Determine the (x, y) coordinate at the center of the cell enclosing the given text.  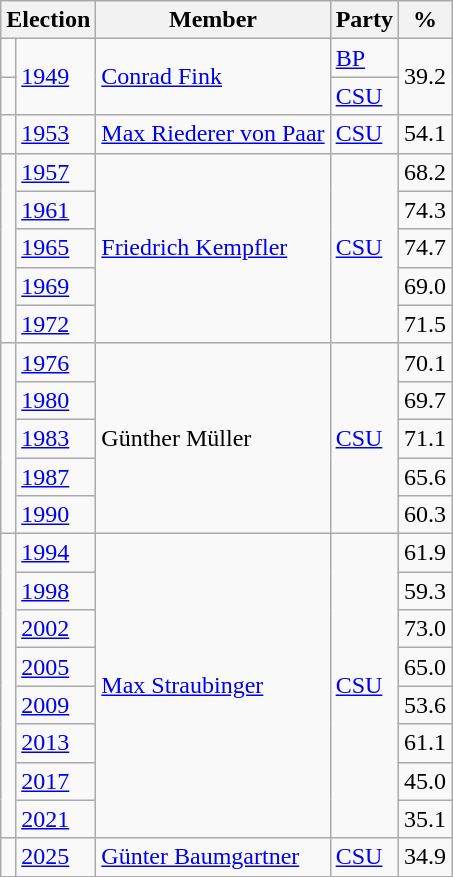
2005 (56, 667)
45.0 (426, 781)
Günther Müller (213, 438)
1983 (56, 438)
74.7 (426, 248)
54.1 (426, 134)
73.0 (426, 629)
2013 (56, 743)
1976 (56, 362)
Party (364, 20)
1957 (56, 172)
71.1 (426, 438)
1965 (56, 248)
1953 (56, 134)
% (426, 20)
1969 (56, 286)
61.1 (426, 743)
1994 (56, 553)
53.6 (426, 705)
2021 (56, 819)
Election (48, 20)
Günter Baumgartner (213, 857)
Conrad Fink (213, 77)
35.1 (426, 819)
Friedrich Kempfler (213, 248)
Member (213, 20)
68.2 (426, 172)
1987 (56, 477)
1990 (56, 515)
69.0 (426, 286)
1949 (56, 77)
1998 (56, 591)
1980 (56, 400)
Max Straubinger (213, 686)
71.5 (426, 324)
65.0 (426, 667)
65.6 (426, 477)
1972 (56, 324)
2002 (56, 629)
2017 (56, 781)
34.9 (426, 857)
74.3 (426, 210)
1961 (56, 210)
2009 (56, 705)
61.9 (426, 553)
70.1 (426, 362)
Max Riederer von Paar (213, 134)
60.3 (426, 515)
2025 (56, 857)
59.3 (426, 591)
39.2 (426, 77)
BP (364, 58)
69.7 (426, 400)
